Determine the [X, Y] coordinate at the center of the cell enclosing the given text.  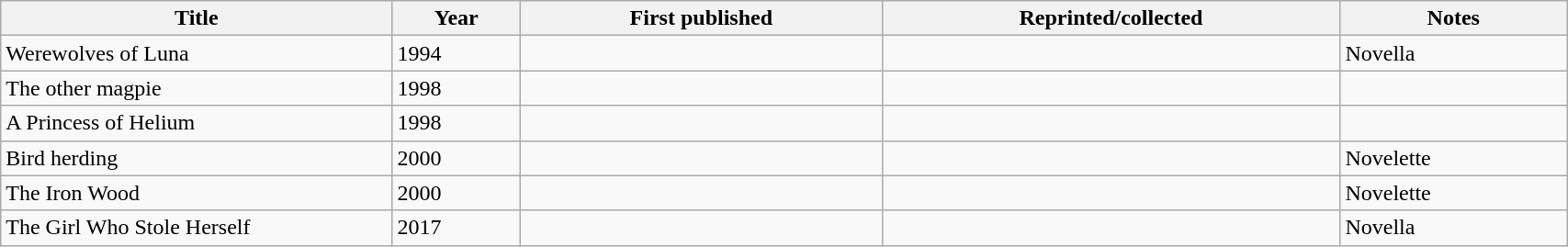
The other magpie [197, 88]
Notes [1453, 18]
1994 [457, 53]
Bird herding [197, 158]
2017 [457, 228]
Year [457, 18]
Reprinted/collected [1111, 18]
A Princess of Helium [197, 123]
Werewolves of Luna [197, 53]
The Girl Who Stole Herself [197, 228]
First published [702, 18]
Title [197, 18]
The Iron Wood [197, 193]
